From the cell containing the given text, extract its center point as (x, y) coordinate. 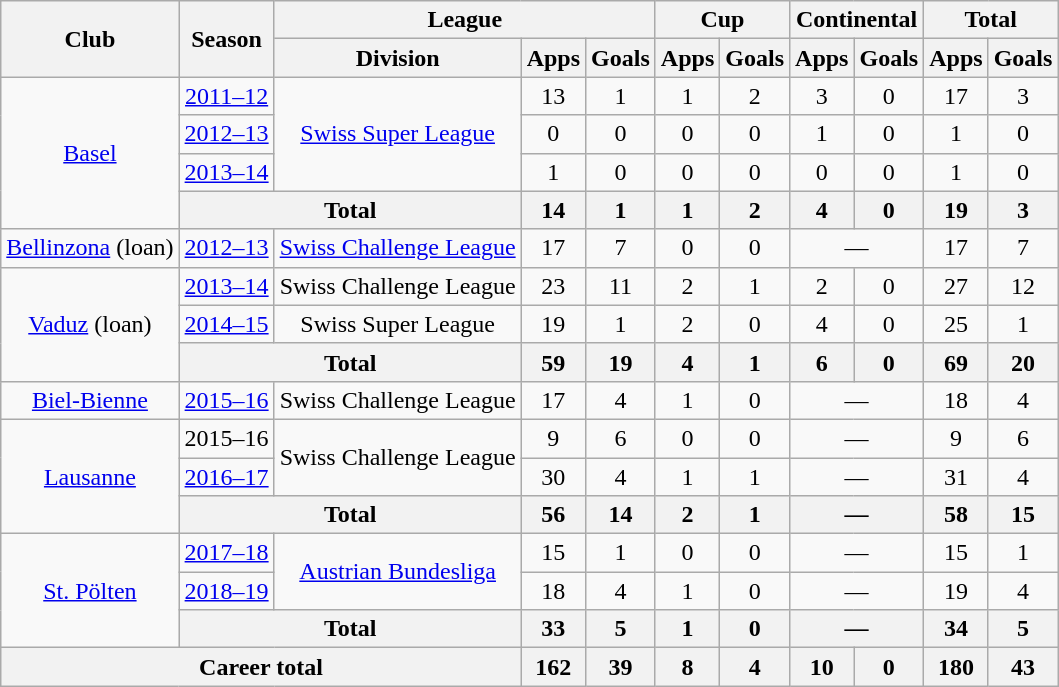
11 (621, 286)
Division (398, 58)
34 (956, 629)
59 (553, 362)
Season (226, 39)
Bellinzona (loan) (90, 248)
St. Pölten (90, 591)
12 (1023, 286)
30 (553, 477)
Career total (261, 667)
Continental (857, 20)
33 (553, 629)
20 (1023, 362)
Club (90, 39)
2011–12 (226, 96)
Austrian Bundesliga (398, 572)
162 (553, 667)
League (464, 20)
25 (956, 324)
2014–15 (226, 324)
2016–17 (226, 477)
58 (956, 515)
Vaduz (loan) (90, 324)
10 (822, 667)
43 (1023, 667)
Biel-Bienne (90, 400)
180 (956, 667)
Basel (90, 153)
56 (553, 515)
Lausanne (90, 476)
23 (553, 286)
31 (956, 477)
13 (553, 96)
8 (687, 667)
2018–19 (226, 591)
69 (956, 362)
27 (956, 286)
39 (621, 667)
Cup (722, 20)
2017–18 (226, 553)
